Provide the (X, Y) coordinate of the cell's center where the given text is located.  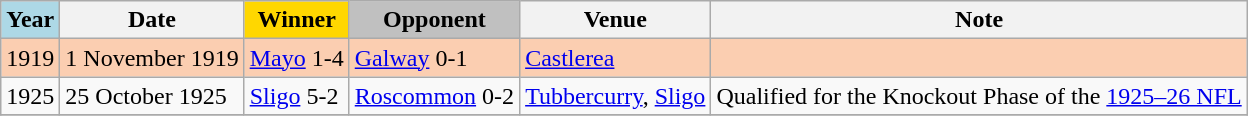
Castlerea (616, 58)
Date (152, 20)
Note (979, 20)
1 November 1919 (152, 58)
Venue (616, 20)
Roscommon 0-2 (434, 96)
Sligo 5-2 (296, 96)
Tubbercurry, Sligo (616, 96)
1925 (30, 96)
25 October 1925 (152, 96)
1919 (30, 58)
Mayo 1-4 (296, 58)
Winner (296, 20)
Year (30, 20)
Qualified for the Knockout Phase of the 1925–26 NFL (979, 96)
Galway 0-1 (434, 58)
Opponent (434, 20)
